Return the (x, y) coordinate for the center point of the cell that contains the specified text.  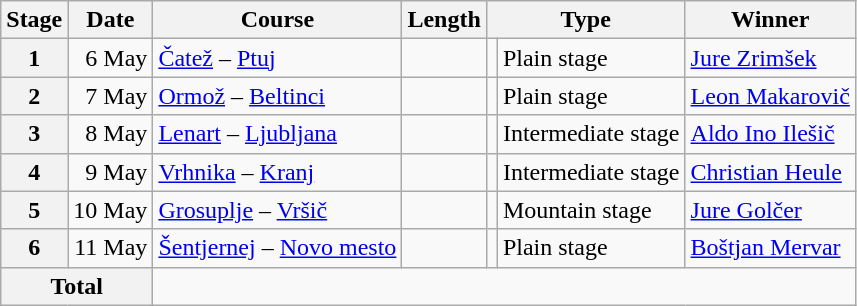
Course (278, 20)
3 (34, 134)
Type (586, 20)
11 May (110, 248)
Ormož – Beltinci (278, 96)
Stage (34, 20)
Leon Makarovič (770, 96)
5 (34, 210)
Boštjan Mervar (770, 248)
Christian Heule (770, 172)
Date (110, 20)
Jure Zrimšek (770, 58)
6 (34, 248)
7 May (110, 96)
Vrhnika – Kranj (278, 172)
Lenart – Ljubljana (278, 134)
8 May (110, 134)
Čatež – Ptuj (278, 58)
Length (444, 20)
6 May (110, 58)
Winner (770, 20)
Total (77, 286)
4 (34, 172)
Šentjernej – Novo mesto (278, 248)
9 May (110, 172)
Jure Golčer (770, 210)
Grosuplje – Vršič (278, 210)
10 May (110, 210)
Mountain stage (591, 210)
2 (34, 96)
1 (34, 58)
Aldo Ino Ilešič (770, 134)
